Identify which cell holds the provided text, then report its (x, y) central coordinate. 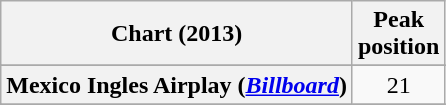
Chart (2013) (177, 34)
Peakposition (398, 34)
Mexico Ingles Airplay (Billboard) (177, 85)
21 (398, 85)
